Determine the (X, Y) coordinate at the center of the cell enclosing the given text.  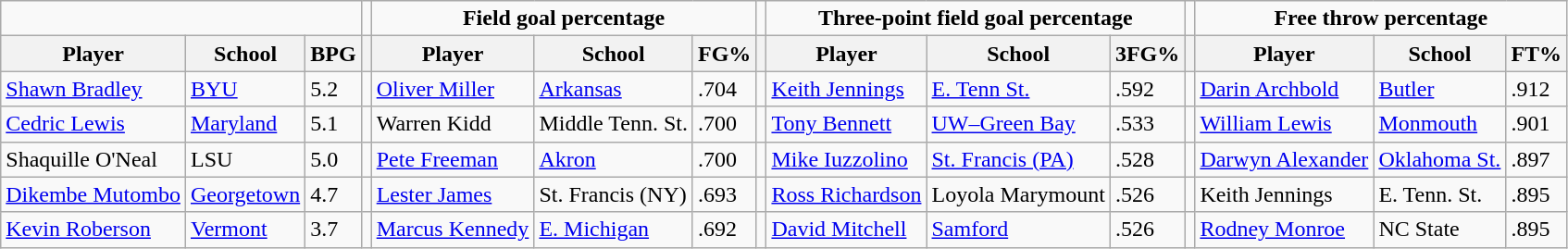
Maryland (244, 124)
Dikembe Mutombo (93, 194)
3.7 (333, 230)
.901 (1537, 124)
UW–Green Bay (1018, 124)
3FG% (1147, 54)
Darwyn Alexander (1285, 159)
5.2 (333, 89)
St. Francis (NY) (614, 194)
Butler (1440, 89)
Tony Bennett (846, 124)
Cedric Lewis (93, 124)
Darin Archbold (1285, 89)
Lester James (453, 194)
.528 (1147, 159)
Akron (614, 159)
Arkansas (614, 89)
.533 (1147, 124)
Marcus Kennedy (453, 230)
Oklahoma St. (1440, 159)
Kevin Roberson (93, 230)
BPG (333, 54)
Warren Kidd (453, 124)
E. Michigan (614, 230)
Samford (1018, 230)
Oliver Miller (453, 89)
David Mitchell (846, 230)
.912 (1537, 89)
5.1 (333, 124)
.704 (724, 89)
St. Francis (PA) (1018, 159)
E. Tenn St. (1018, 89)
LSU (244, 159)
.692 (724, 230)
Shawn Bradley (93, 89)
Free throw percentage (1381, 19)
FG% (724, 54)
E. Tenn. St. (1440, 194)
BYU (244, 89)
Georgetown (244, 194)
FT% (1537, 54)
.693 (724, 194)
Field goal percentage (564, 19)
Loyola Marymount (1018, 194)
Three-point field goal percentage (976, 19)
Shaquille O'Neal (93, 159)
.592 (1147, 89)
Mike Iuzzolino (846, 159)
William Lewis (1285, 124)
Monmouth (1440, 124)
.897 (1537, 159)
Vermont (244, 230)
NC State (1440, 230)
Pete Freeman (453, 159)
5.0 (333, 159)
4.7 (333, 194)
Rodney Monroe (1285, 230)
Ross Richardson (846, 194)
Middle Tenn. St. (614, 124)
